Scan for the cell matching the given text and deliver its [X, Y] coordinate at center. 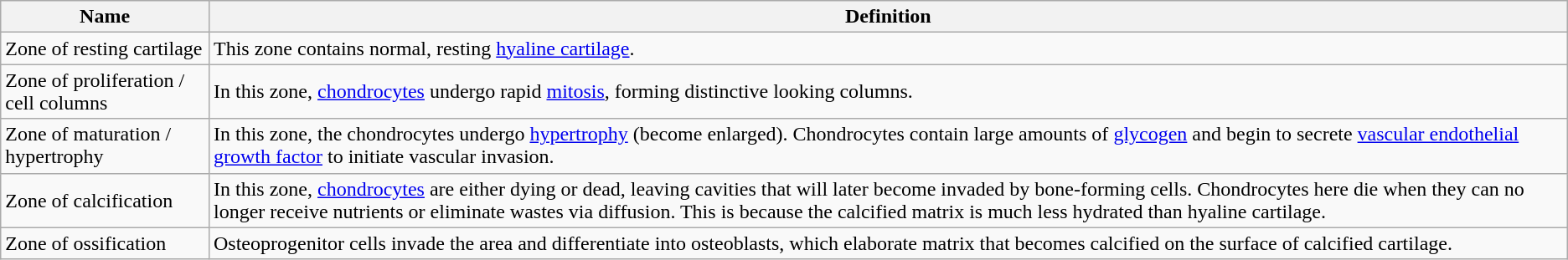
In this zone, chondrocytes undergo rapid mitosis, forming distinctive looking columns. [888, 92]
Zone of proliferation / cell columns [106, 92]
Zone of ossification [106, 243]
Zone of calcification [106, 201]
Definition [888, 17]
Name [106, 17]
Zone of maturation / hypertrophy [106, 145]
Zone of resting cartilage [106, 48]
This zone contains normal, resting hyaline cartilage. [888, 48]
